Search for the cell housing the specified text and yield its (x, y) center coordinate. 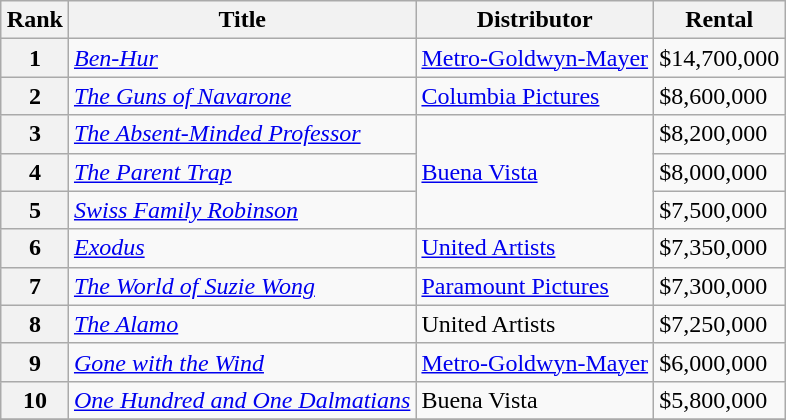
2 (34, 96)
Gone with the Wind (242, 362)
1 (34, 58)
6 (34, 248)
$7,300,000 (720, 286)
The Parent Trap (242, 172)
Ben-Hur (242, 58)
$8,200,000 (720, 134)
Rank (34, 20)
Rental (720, 20)
The World of Suzie Wong (242, 286)
Swiss Family Robinson (242, 210)
9 (34, 362)
Title (242, 20)
$8,000,000 (720, 172)
8 (34, 324)
$6,000,000 (720, 362)
$7,500,000 (720, 210)
$5,800,000 (720, 400)
One Hundred and One Dalmatians (242, 400)
$7,250,000 (720, 324)
10 (34, 400)
$8,600,000 (720, 96)
Exodus (242, 248)
The Alamo (242, 324)
$7,350,000 (720, 248)
Columbia Pictures (535, 96)
3 (34, 134)
The Absent-Minded Professor (242, 134)
4 (34, 172)
The Guns of Navarone (242, 96)
7 (34, 286)
Distributor (535, 20)
$14,700,000 (720, 58)
5 (34, 210)
Paramount Pictures (535, 286)
